From the cell containing the given text, extract its center point as (X, Y) coordinate. 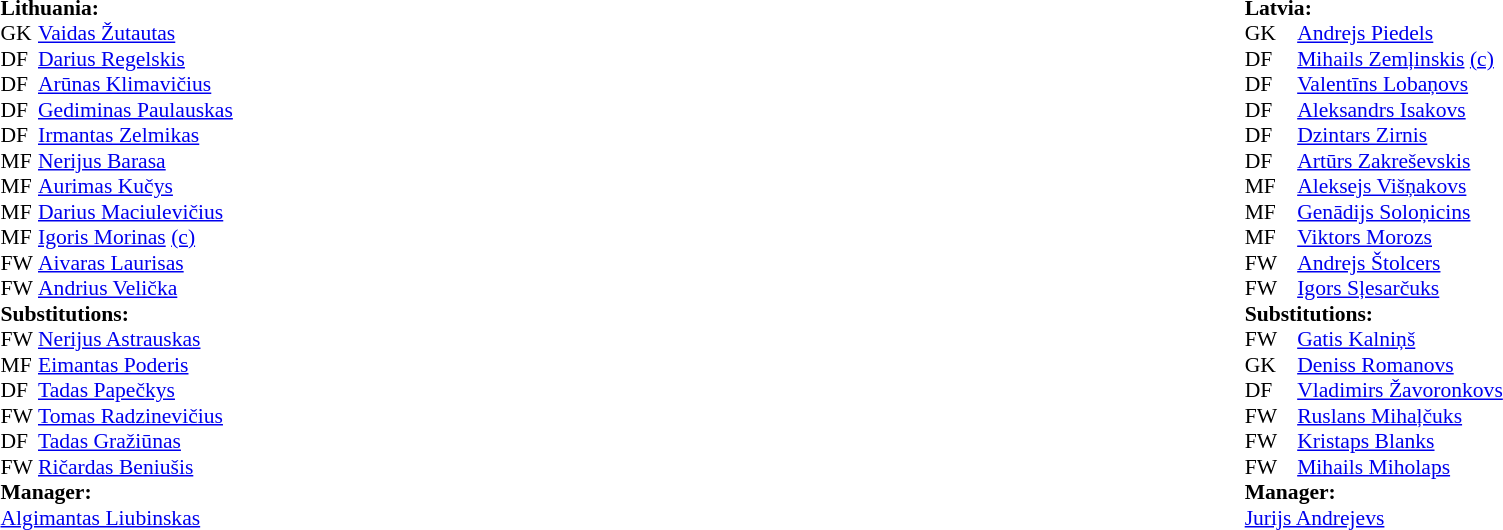
Gatis Kalniņš (1400, 339)
Vladimirs Žavoronkovs (1400, 391)
Nerijus Astrauskas (136, 339)
Mihails Zemļinskis (c) (1400, 59)
Ruslans Mihaļčuks (1400, 416)
Vaidas Žutautas (136, 33)
Andrius Velička (136, 289)
Darius Maciulevičius (136, 212)
Aivaras Laurisas (136, 263)
Viktors Morozs (1400, 237)
Aurimas Kučys (136, 187)
Eimantas Poderis (136, 365)
Tomas Radzinevičius (136, 416)
Dzintars Zirnis (1400, 135)
Artūrs Zakreševskis (1400, 161)
Genādijs Soloņicins (1400, 212)
Deniss Romanovs (1400, 365)
Igoris Morinas (c) (136, 237)
Darius Regelskis (136, 59)
Irmantas Zelmikas (136, 135)
Aleksejs Višņakovs (1400, 187)
Manager: (116, 493)
Tadas Gražiūnas (136, 441)
Arūnas Klimavičius (136, 85)
Aleksandrs Isakovs (1400, 110)
Gediminas Paulauskas (136, 110)
Valentīns Lobaņovs (1400, 85)
Kristaps Blanks (1400, 441)
Andrejs Štolcers (1400, 263)
Tadas Papečkys (136, 391)
Ričardas Beniušis (136, 467)
Nerijus Barasa (136, 161)
Substitutions: (116, 314)
Mihails Miholaps (1400, 467)
Andrejs Piedels (1400, 33)
Igors Sļesarčuks (1400, 289)
